For the text-containing cell, return its midpoint in (X, Y) coordinate format. 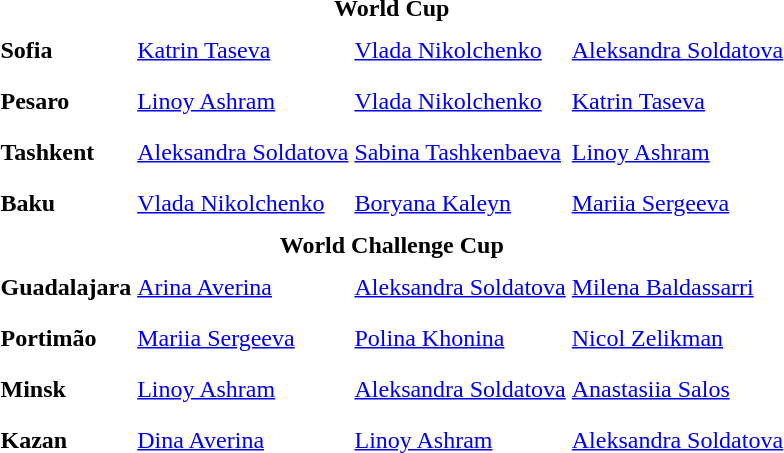
Nicol Zelikman (677, 338)
Anastasiia Salos (677, 389)
Sabina Tashkenbaeva (460, 152)
Polina Khonina (460, 338)
Arina Averina (243, 287)
Boryana Kaleyn (460, 203)
Milena Baldassarri (677, 287)
